Pinpoint the cell where the given text exists, returning its (X, Y) midpoint coordinate. 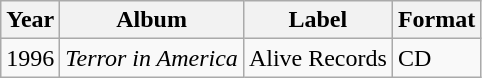
Label (318, 20)
Alive Records (318, 58)
Terror in America (152, 58)
CD (436, 58)
Format (436, 20)
Album (152, 20)
1996 (30, 58)
Year (30, 20)
